Find where the given text appears and provide that cell's center as (x, y) coordinate. 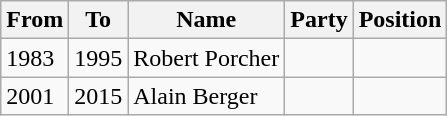
Name (206, 20)
From (35, 20)
Robert Porcher (206, 58)
2001 (35, 96)
1995 (98, 58)
2015 (98, 96)
Position (400, 20)
Party (319, 20)
1983 (35, 58)
Alain Berger (206, 96)
To (98, 20)
